Detect which cell encompasses the target text, then output its (X, Y) center coordinate. 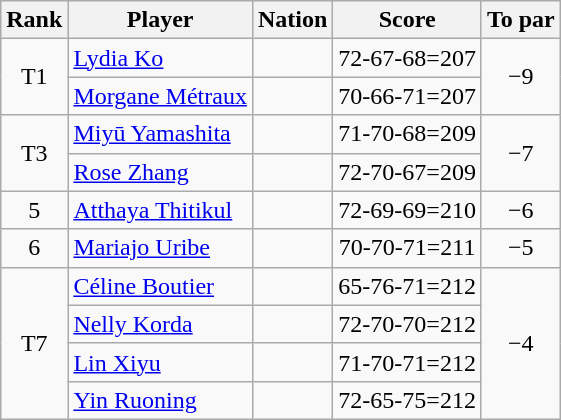
72-70-67=209 (408, 172)
Lin Xiyu (160, 362)
Nelly Korda (160, 324)
72-67-68=207 (408, 58)
6 (34, 248)
−7 (520, 153)
70-66-71=207 (408, 96)
Mariajo Uribe (160, 248)
−6 (520, 210)
71-70-68=209 (408, 134)
Céline Boutier (160, 286)
Rose Zhang (160, 172)
Morgane Métraux (160, 96)
Score (408, 20)
70-70-71=211 (408, 248)
72-69-69=210 (408, 210)
To par (520, 20)
Atthaya Thitikul (160, 210)
72-65-75=212 (408, 400)
T1 (34, 77)
Miyū Yamashita (160, 134)
Rank (34, 20)
T3 (34, 153)
−4 (520, 343)
Nation (292, 20)
65-76-71=212 (408, 286)
−5 (520, 248)
T7 (34, 343)
Yin Ruoning (160, 400)
Player (160, 20)
Lydia Ko (160, 58)
71-70-71=212 (408, 362)
5 (34, 210)
72-70-70=212 (408, 324)
−9 (520, 77)
